Find where the given text appears and provide that cell's center as [X, Y] coordinate. 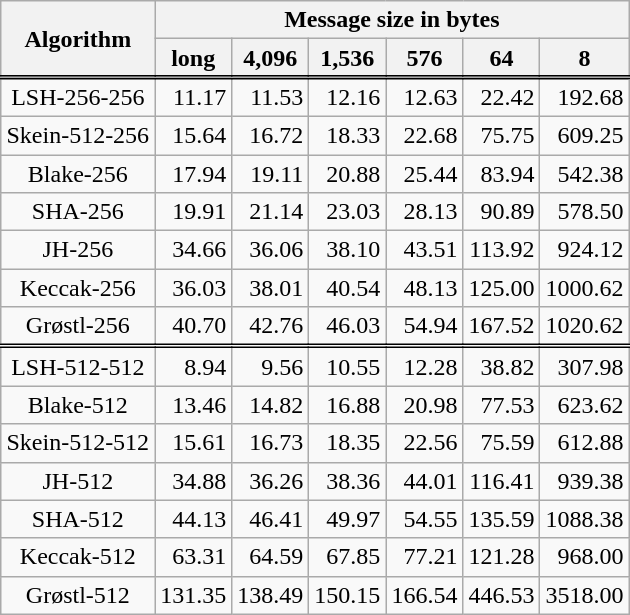
16.72 [270, 135]
1088.38 [584, 519]
612.88 [584, 443]
77.21 [424, 557]
Grøstl-512 [78, 595]
Blake-512 [78, 405]
JH-256 [78, 250]
12.63 [424, 97]
28.13 [424, 212]
38.36 [348, 481]
43.51 [424, 250]
64.59 [270, 557]
125.00 [502, 288]
long [194, 58]
446.53 [502, 595]
11.53 [270, 97]
36.06 [270, 250]
36.03 [194, 288]
Algorithm [78, 39]
18.35 [348, 443]
9.56 [270, 366]
15.64 [194, 135]
Skein-512-512 [78, 443]
75.75 [502, 135]
Grøstl-256 [78, 327]
34.88 [194, 481]
64 [502, 58]
17.94 [194, 173]
83.94 [502, 173]
609.25 [584, 135]
SHA-512 [78, 519]
18.33 [348, 135]
131.35 [194, 595]
38.01 [270, 288]
576 [424, 58]
12.28 [424, 366]
166.54 [424, 595]
42.76 [270, 327]
54.55 [424, 519]
138.49 [270, 595]
19.91 [194, 212]
JH-512 [78, 481]
25.44 [424, 173]
4,096 [270, 58]
44.13 [194, 519]
3518.00 [584, 595]
Keccak-256 [78, 288]
11.17 [194, 97]
135.59 [502, 519]
623.62 [584, 405]
LSH-256-256 [78, 97]
38.10 [348, 250]
10.55 [348, 366]
167.52 [502, 327]
48.13 [424, 288]
1020.62 [584, 327]
90.89 [502, 212]
67.85 [348, 557]
13.46 [194, 405]
20.98 [424, 405]
75.59 [502, 443]
LSH-512-512 [78, 366]
1000.62 [584, 288]
15.61 [194, 443]
14.82 [270, 405]
22.56 [424, 443]
49.97 [348, 519]
36.26 [270, 481]
968.00 [584, 557]
578.50 [584, 212]
19.11 [270, 173]
40.54 [348, 288]
Skein-512-256 [78, 135]
8 [584, 58]
8.94 [194, 366]
20.88 [348, 173]
Keccak-512 [78, 557]
12.16 [348, 97]
21.14 [270, 212]
Message size in bytes [392, 20]
542.38 [584, 173]
192.68 [584, 97]
307.98 [584, 366]
121.28 [502, 557]
40.70 [194, 327]
16.73 [270, 443]
Blake-256 [78, 173]
54.94 [424, 327]
116.41 [502, 481]
22.68 [424, 135]
46.03 [348, 327]
924.12 [584, 250]
SHA-256 [78, 212]
77.53 [502, 405]
113.92 [502, 250]
63.31 [194, 557]
1,536 [348, 58]
22.42 [502, 97]
46.41 [270, 519]
150.15 [348, 595]
38.82 [502, 366]
16.88 [348, 405]
23.03 [348, 212]
939.38 [584, 481]
44.01 [424, 481]
34.66 [194, 250]
